Detect which cell encompasses the target text, then output its (X, Y) center coordinate. 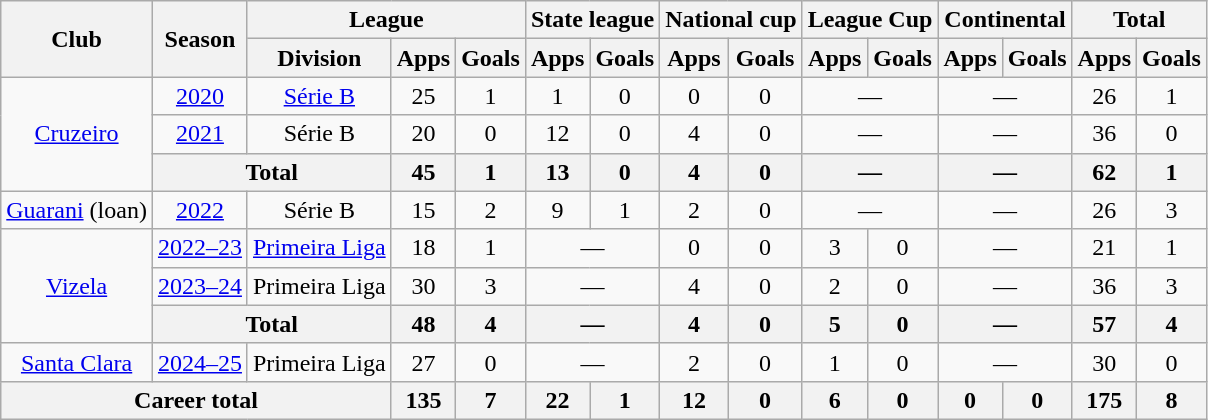
9 (557, 210)
6 (834, 400)
Career total (196, 400)
Continental (1005, 20)
League (386, 20)
27 (423, 362)
Santa Clara (77, 362)
135 (423, 400)
18 (423, 248)
13 (557, 172)
2021 (200, 134)
Cruzeiro (77, 134)
22 (557, 400)
20 (423, 134)
5 (834, 324)
45 (423, 172)
State league (592, 20)
2022–23 (200, 248)
Guarani (loan) (77, 210)
Season (200, 39)
2022 (200, 210)
57 (1104, 324)
Division (319, 58)
League Cup (870, 20)
62 (1104, 172)
21 (1104, 248)
8 (1172, 400)
15 (423, 210)
Club (77, 39)
7 (491, 400)
25 (423, 96)
Vizela (77, 286)
National cup (731, 20)
48 (423, 324)
175 (1104, 400)
2024–25 (200, 362)
2020 (200, 96)
2023–24 (200, 286)
